Search for the cell housing the specified text and yield its (X, Y) center coordinate. 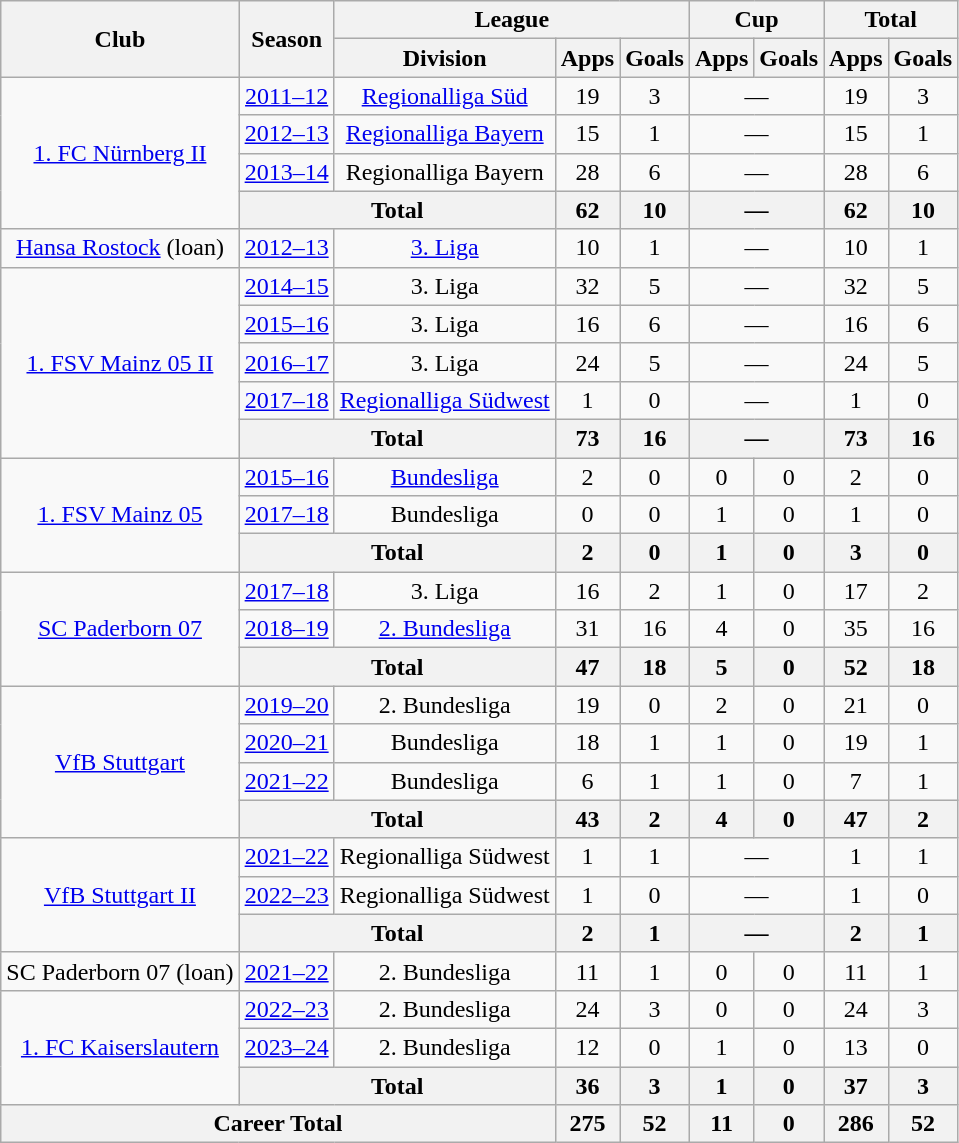
SC Paderborn 07 (loan) (120, 971)
1. FC Nürnberg II (120, 153)
36 (587, 1085)
37 (856, 1085)
Regionalliga Süd (444, 96)
1. FSV Mainz 05 (120, 515)
2014–15 (286, 286)
43 (587, 819)
31 (587, 629)
Division (444, 58)
Career Total (278, 1124)
League (512, 20)
Club (120, 39)
2023–24 (286, 1047)
2011–12 (286, 96)
275 (587, 1124)
Cup (756, 20)
2016–17 (286, 362)
1. FSV Mainz 05 II (120, 362)
VfB Stuttgart (120, 762)
2019–20 (286, 705)
SC Paderborn 07 (120, 629)
21 (856, 705)
2013–14 (286, 172)
2020–21 (286, 743)
Hansa Rostock (loan) (120, 248)
12 (587, 1047)
2018–19 (286, 629)
VfB Stuttgart II (120, 895)
13 (856, 1047)
35 (856, 629)
1. FC Kaiserslautern (120, 1047)
286 (856, 1124)
17 (856, 591)
Season (286, 39)
7 (856, 781)
